Capture the cell that displays the provided text and extract its (X, Y) central coordinate. 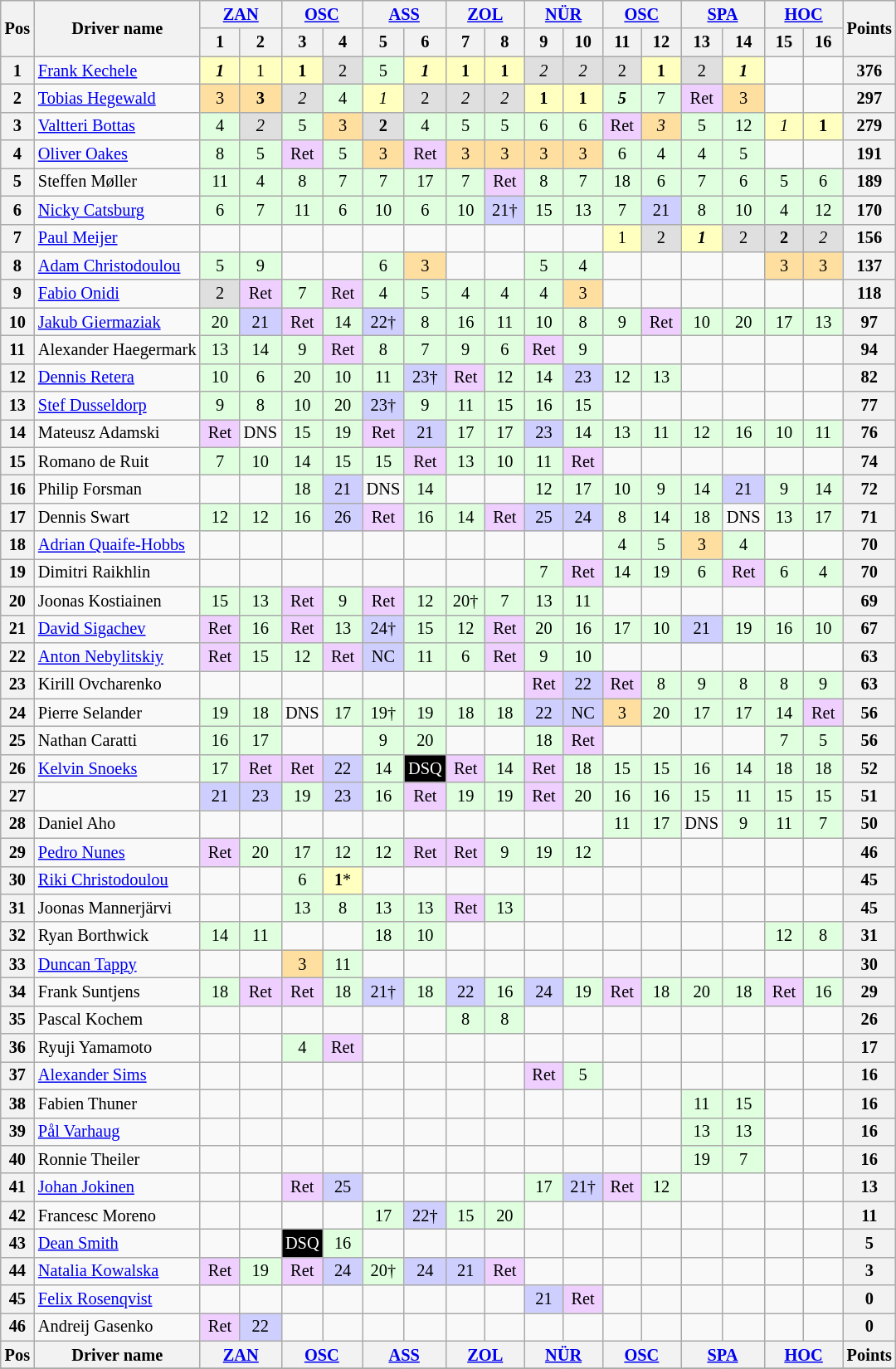
Kelvin Snoeks (117, 768)
Frank Suntjens (117, 991)
35 (17, 1020)
42 (17, 1216)
Alexander Haegermark (117, 349)
Pedro Nunes (117, 852)
Ryuji Yamamoto (117, 1048)
Natalia Kowalska (117, 1271)
Kirill Ovcharenko (117, 684)
Alexander Sims (117, 1075)
33 (17, 964)
52 (869, 768)
38 (17, 1103)
Ryan Borthwick (117, 936)
Nathan Caratti (117, 740)
Dennis Swart (117, 517)
191 (869, 154)
51 (869, 797)
Steffen Møller (117, 182)
72 (869, 489)
44 (17, 1271)
118 (869, 294)
Duncan Tappy (117, 964)
Riki Christodoulou (117, 880)
71 (869, 517)
Jakub Giermaziak (117, 322)
69 (869, 601)
Valtteri Bottas (117, 126)
Fabio Onidi (117, 294)
94 (869, 349)
Dennis Retera (117, 378)
Anton Nebylitskiy (117, 656)
37 (17, 1075)
36 (17, 1048)
74 (869, 461)
76 (869, 433)
David Sigachev (117, 629)
Dimitri Raikhlin (117, 572)
189 (869, 182)
156 (869, 238)
Ronnie Theiler (117, 1159)
43 (17, 1243)
Stef Dusseldorp (117, 406)
50 (869, 824)
1* (343, 880)
Philip Forsman (117, 489)
67 (869, 629)
97 (869, 322)
Tobias Hegewald (117, 98)
Frank Kechele (117, 71)
Dean Smith (117, 1243)
Francesc Moreno (117, 1216)
24† (383, 629)
137 (869, 266)
Adam Christodoulou (117, 266)
40 (17, 1159)
82 (869, 378)
Fabien Thuner (117, 1103)
Pierre Selander (117, 713)
376 (869, 71)
77 (869, 406)
Paul Meijer (117, 238)
Felix Rosenqvist (117, 1299)
Oliver Oakes (117, 154)
279 (869, 126)
34 (17, 991)
Adrian Quaife-Hobbs (117, 545)
Andreij Gasenko (117, 1327)
39 (17, 1132)
Nicky Catsburg (117, 210)
Joonas Mannerjärvi (117, 908)
32 (17, 936)
Joonas Kostiainen (117, 601)
19† (383, 713)
Mateusz Adamski (117, 433)
Daniel Aho (117, 824)
Pål Varhaug (117, 1132)
Johan Jokinen (117, 1187)
28 (17, 824)
297 (869, 98)
Pascal Kochem (117, 1020)
170 (869, 210)
41 (17, 1187)
Romano de Ruit (117, 461)
27 (17, 797)
